Identify which cell holds the provided text, then report its (X, Y) central coordinate. 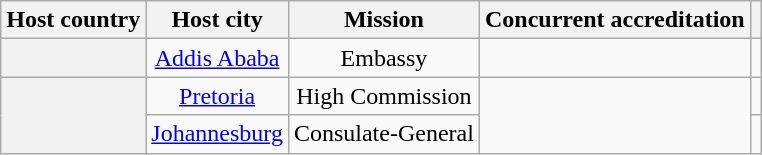
Pretoria (218, 96)
Mission (384, 20)
Johannesburg (218, 134)
Consulate-General (384, 134)
Concurrent accreditation (614, 20)
Addis Ababa (218, 58)
High Commission (384, 96)
Host country (74, 20)
Embassy (384, 58)
Host city (218, 20)
